Scan for the cell matching the given text and deliver its (X, Y) coordinate at center. 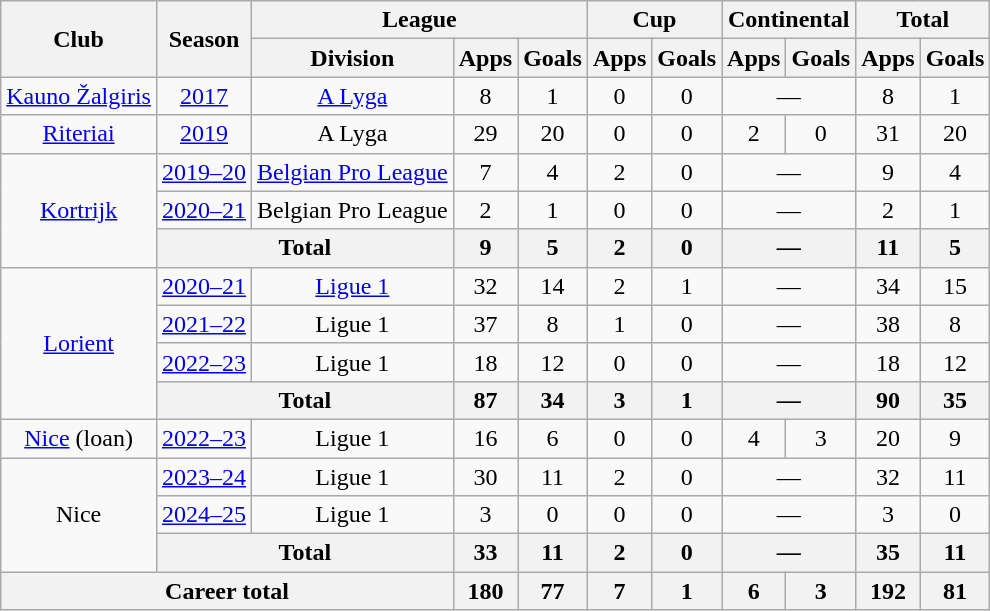
192 (888, 591)
2019–20 (204, 172)
2021–22 (204, 324)
14 (553, 286)
180 (485, 591)
Riteriai (79, 134)
37 (485, 324)
Career total (227, 591)
31 (888, 134)
77 (553, 591)
81 (955, 591)
Kortrijk (79, 210)
16 (485, 438)
2019 (204, 134)
30 (485, 477)
33 (485, 553)
Nice (loan) (79, 438)
Division (353, 58)
2024–25 (204, 515)
87 (485, 400)
League (420, 20)
2017 (204, 96)
Season (204, 39)
Club (79, 39)
29 (485, 134)
90 (888, 400)
2023–24 (204, 477)
Nice (79, 515)
Kauno Žalgiris (79, 96)
Continental (789, 20)
Cup (654, 20)
38 (888, 324)
15 (955, 286)
Lorient (79, 343)
